From the cell containing the given text, extract its center point as (x, y) coordinate. 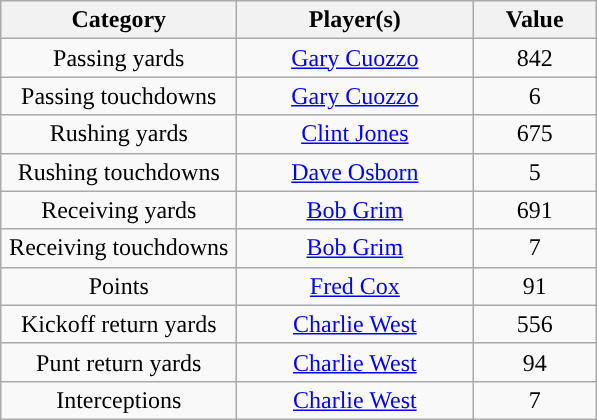
Kickoff return yards (119, 324)
Interceptions (119, 400)
Value (535, 20)
Receiving touchdowns (119, 248)
Points (119, 286)
Punt return yards (119, 362)
Clint Jones (355, 134)
Passing touchdowns (119, 96)
675 (535, 134)
94 (535, 362)
Passing yards (119, 58)
Fred Cox (355, 286)
Rushing yards (119, 134)
91 (535, 286)
Rushing touchdowns (119, 172)
5 (535, 172)
Dave Osborn (355, 172)
Category (119, 20)
Player(s) (355, 20)
556 (535, 324)
Receiving yards (119, 210)
6 (535, 96)
842 (535, 58)
691 (535, 210)
